Return [X, Y] of the center of cell containing provided text 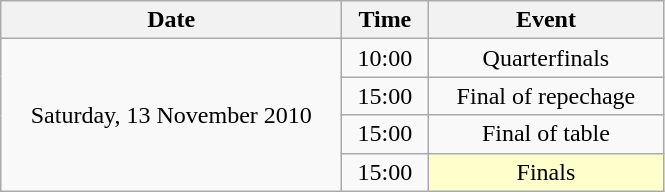
Event [546, 20]
Final of repechage [546, 96]
Final of table [546, 134]
Date [172, 20]
Time [385, 20]
Saturday, 13 November 2010 [172, 115]
10:00 [385, 58]
Quarterfinals [546, 58]
Finals [546, 172]
